Detect which cell encompasses the target text, then output its (X, Y) center coordinate. 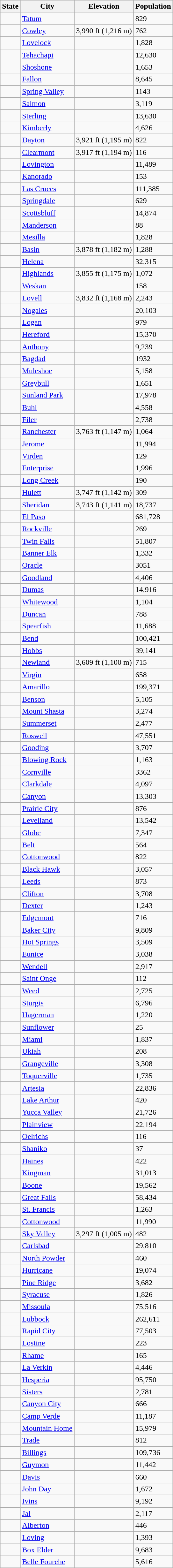
3,747 ft (1,142 m) (104, 492)
Bend (47, 638)
47,551 (153, 735)
29,810 (153, 1246)
873 (153, 881)
112 (153, 979)
77,503 (153, 1331)
21,726 (153, 1112)
Plainview (47, 1124)
3,274 (153, 711)
3362 (153, 772)
Hobbs (47, 650)
12,630 (153, 55)
Tehachapi (47, 55)
Boone (47, 1185)
11,187 (153, 1416)
Mount Shasta (47, 711)
3,297 ft (1,005 m) (104, 1234)
Toquerville (47, 1076)
Belle Fourche (47, 1562)
3,509 (153, 942)
Tatum (47, 19)
Cornville (47, 772)
2,117 (153, 1513)
1932 (153, 359)
3,038 (153, 954)
681,728 (153, 517)
788 (153, 614)
Box Elder (47, 1550)
223 (153, 1343)
Sterling (47, 116)
Lovell (47, 298)
Summerset (47, 723)
4,406 (153, 578)
1,288 (153, 249)
Edgemont (47, 918)
Bagdad (47, 359)
446 (153, 1526)
37 (153, 1149)
190 (153, 480)
Kimberly (47, 128)
7,347 (153, 833)
Rockville (47, 529)
Canyon City (47, 1404)
Salmon (47, 103)
Guymon (47, 1465)
Benson (47, 699)
829 (153, 19)
Anthony (47, 346)
Hurricane (47, 1270)
Cowley (47, 31)
420 (153, 1100)
Sheridan (47, 504)
Wendell (47, 966)
Spring Valley (47, 91)
Mesilla (47, 237)
Nogales (47, 310)
Oelrichs (47, 1137)
208 (153, 1051)
1,104 (153, 602)
1,393 (153, 1538)
Prairie City (47, 808)
3,682 (153, 1282)
15,979 (153, 1428)
City (47, 6)
2,917 (153, 966)
18,737 (153, 504)
Leeds (47, 881)
Sisters (47, 1392)
Logan (47, 322)
1,735 (153, 1076)
658 (153, 675)
11,994 (153, 444)
1,163 (153, 760)
482 (153, 1234)
Missoula (47, 1307)
Virgin (47, 675)
Alberton (47, 1526)
5,616 (153, 1562)
Rhame (47, 1355)
Kanorado (47, 177)
1,243 (153, 905)
Baker City (47, 930)
Fallon (47, 79)
Buhl (47, 407)
1,672 (153, 1489)
Carlsbad (47, 1246)
Scottsbluff (47, 213)
3,119 (153, 103)
58,434 (153, 1197)
9,239 (153, 346)
422 (153, 1161)
762 (153, 31)
Clearmont (47, 152)
Oracle (47, 565)
3,878 ft (1,182 m) (104, 249)
3,743 ft (1,141 m) (104, 504)
1,064 (153, 432)
Lostine (47, 1343)
3,832 ft (1,168 m) (104, 298)
Dumas (47, 590)
Sunland Park (47, 395)
Shaniko (47, 1149)
Blowing Rock (47, 760)
75,516 (153, 1307)
22,194 (153, 1124)
14,874 (153, 213)
Mountain Home (47, 1428)
Banner Elk (47, 553)
564 (153, 845)
Gooding (47, 748)
Billings (47, 1452)
13,542 (153, 821)
Loving (47, 1538)
Belt (47, 845)
3051 (153, 565)
Dayton (47, 140)
3,308 (153, 1064)
Twin Falls (47, 541)
1,653 (153, 67)
25 (153, 1027)
979 (153, 322)
Muleshoe (47, 371)
Grangeville (47, 1064)
3,855 ft (1,175 m) (104, 274)
100,421 (153, 638)
Weed (47, 991)
Pine Ridge (47, 1282)
Greybull (47, 383)
Jerome (47, 444)
14,916 (153, 590)
Helena (47, 261)
Dexter (47, 905)
1,826 (153, 1294)
716 (153, 918)
Lovelock (47, 43)
199,371 (153, 687)
95,750 (153, 1380)
2,243 (153, 298)
11,489 (153, 164)
Shoshone (47, 67)
31,013 (153, 1173)
3,990 ft (1,216 m) (104, 31)
Amarillo (47, 687)
876 (153, 808)
269 (153, 529)
Kingman (47, 1173)
Enterprise (47, 468)
St. Francis (47, 1209)
1,263 (153, 1209)
Hagerman (47, 1015)
22,836 (153, 1088)
5,158 (153, 371)
Davis (47, 1477)
629 (153, 201)
11,990 (153, 1222)
Clarkdale (47, 784)
Elevation (104, 6)
Goodland (47, 578)
158 (153, 286)
3,609 ft (1,100 m) (104, 663)
4,626 (153, 128)
6,796 (153, 1003)
2,781 (153, 1392)
19,074 (153, 1270)
Syracuse (47, 1294)
19,562 (153, 1185)
Filer (47, 420)
Lubbock (47, 1319)
Manderson (47, 225)
3,057 (153, 869)
Newland (47, 663)
1143 (153, 91)
1,996 (153, 468)
Trade (47, 1440)
Camp Verde (47, 1416)
Virden (47, 456)
15,370 (153, 334)
9,192 (153, 1501)
Jal (47, 1513)
Ivins (47, 1501)
20,103 (153, 310)
Lake Arthur (47, 1100)
39,141 (153, 650)
Weskan (47, 286)
Lovington (47, 164)
Springdale (47, 201)
Basin (47, 249)
Las Cruces (47, 189)
32,315 (153, 261)
3,708 (153, 893)
Canyon (47, 796)
111,385 (153, 189)
Duncan (47, 614)
El Paso (47, 517)
Miami (47, 1039)
11,442 (153, 1465)
Sky Valley (47, 1234)
8,645 (153, 79)
Whitewood (47, 602)
Yucca Valley (47, 1112)
Clifton (47, 893)
Rapid City (47, 1331)
2,477 (153, 723)
Ranchester (47, 432)
Saint Onge (47, 979)
Hulett (47, 492)
460 (153, 1258)
Spearfish (47, 626)
Hesperia (47, 1380)
3,917 ft (1,194 m) (104, 152)
129 (153, 456)
Hereford (47, 334)
Highlands (47, 274)
John Day (47, 1489)
51,807 (153, 541)
Hot Springs (47, 942)
11,688 (153, 626)
4,097 (153, 784)
9,683 (153, 1550)
3,921 ft (1,195 m) (104, 140)
Population (153, 6)
2,738 (153, 420)
North Powder (47, 1258)
262,611 (153, 1319)
153 (153, 177)
4,446 (153, 1367)
660 (153, 1477)
Levelland (47, 821)
13,630 (153, 116)
Black Hawk (47, 869)
17,978 (153, 395)
309 (153, 492)
Great Falls (47, 1197)
2,725 (153, 991)
Haines (47, 1161)
1,332 (153, 553)
165 (153, 1355)
Globe (47, 833)
5,105 (153, 699)
Sturgis (47, 1003)
Long Creek (47, 480)
1,072 (153, 274)
3,763 ft (1,147 m) (104, 432)
109,736 (153, 1452)
715 (153, 663)
9,809 (153, 930)
4,558 (153, 407)
1,220 (153, 1015)
Artesia (47, 1088)
88 (153, 225)
Eunice (47, 954)
3,707 (153, 748)
812 (153, 1440)
State (10, 6)
1,651 (153, 383)
666 (153, 1404)
13,303 (153, 796)
1,837 (153, 1039)
La Verkin (47, 1367)
Ukiah (47, 1051)
Roswell (47, 735)
Sunflower (47, 1027)
